Scan for the cell matching the given text and deliver its [x, y] coordinate at center. 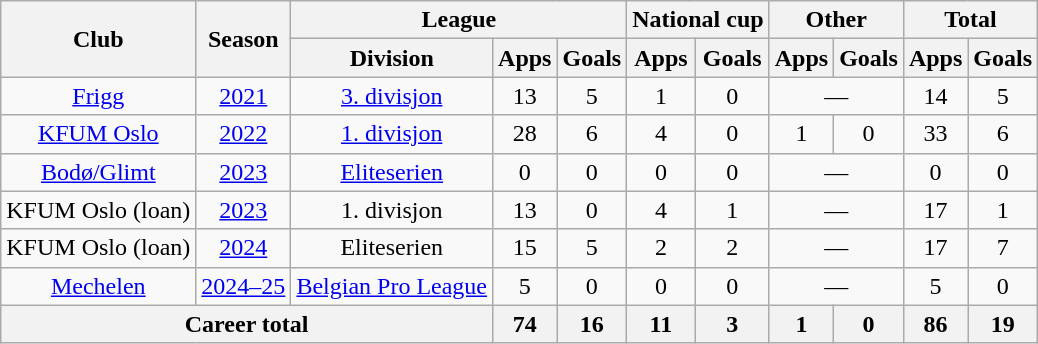
15 [525, 248]
16 [592, 324]
Other [836, 20]
Total [970, 20]
Belgian Pro League [392, 286]
3. divisjon [392, 96]
86 [935, 324]
Frigg [98, 96]
Career total [247, 324]
2024–25 [244, 286]
11 [661, 324]
2022 [244, 134]
2024 [244, 248]
KFUM Oslo [98, 134]
74 [525, 324]
2021 [244, 96]
League [459, 20]
28 [525, 134]
19 [1003, 324]
Mechelen [98, 286]
3 [732, 324]
Division [392, 58]
7 [1003, 248]
14 [935, 96]
Club [98, 39]
Bodø/Glimt [98, 172]
National cup [698, 20]
Season [244, 39]
33 [935, 134]
